Locate the cell with the specified text and output its (X, Y) center coordinate. 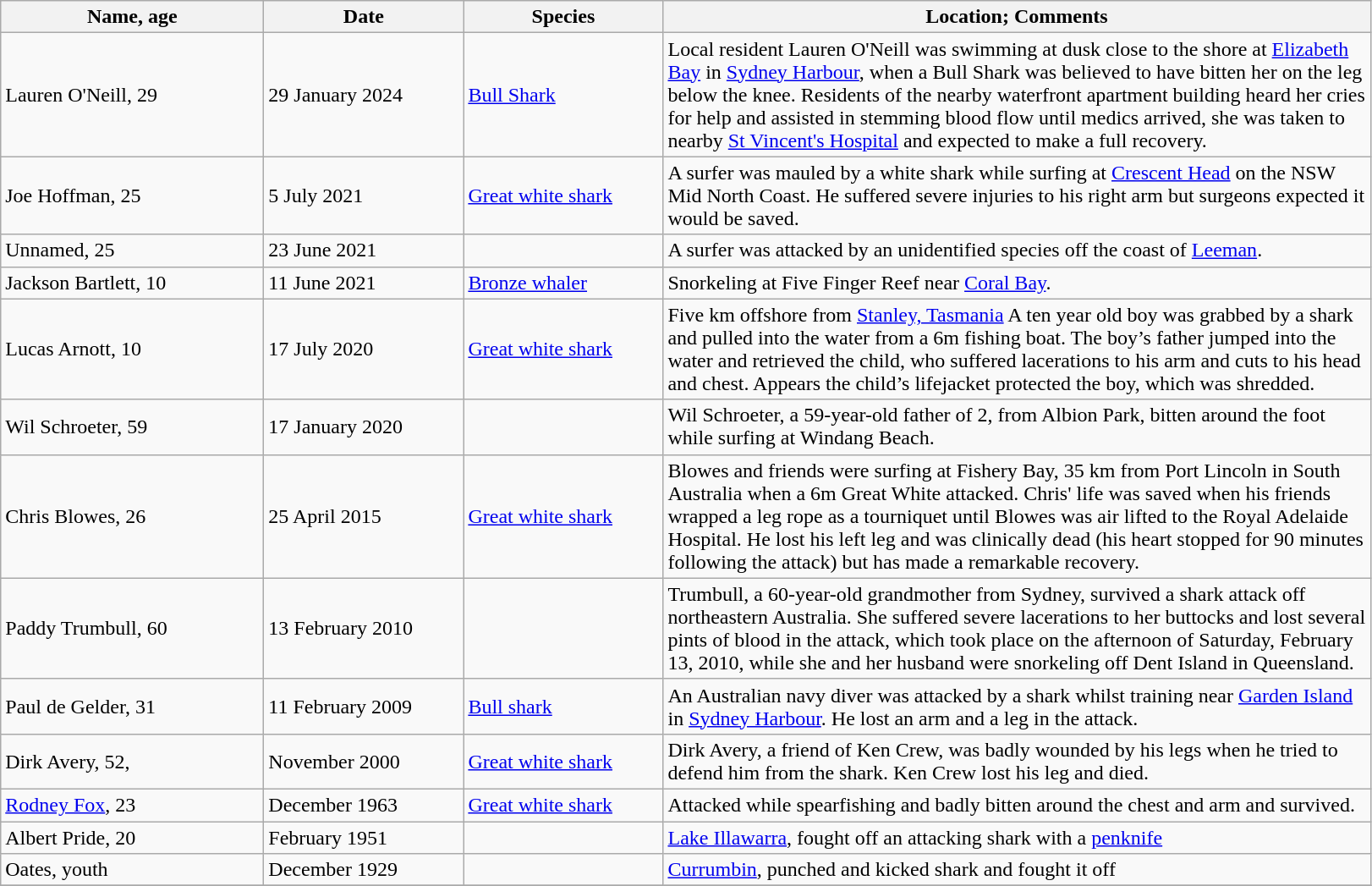
5 July 2021 (364, 195)
Oates, youth (132, 870)
Paddy Trumbull, 60 (132, 628)
Location; Comments (1017, 17)
Paul de Gelder, 31 (132, 706)
A surfer was attacked by an unidentified species off the coast of Leeman. (1017, 250)
17 January 2020 (364, 426)
11 February 2009 (364, 706)
Dirk Avery, a friend of Ken Crew, was badly wounded by his legs when he tried to defend him from the shark. Ken Crew lost his leg and died. (1017, 762)
Joe Hoffman, 25 (132, 195)
December 1963 (364, 805)
Snorkeling at Five Finger Reef near Coral Bay. (1017, 283)
Jackson Bartlett, 10 (132, 283)
Bronze whaler (563, 283)
Chris Blowes, 26 (132, 516)
Lauren O'Neill, 29 (132, 95)
Wil Schroeter, a 59-year-old father of 2, from Albion Park, bitten around the foot while surfing at Windang Beach. (1017, 426)
Unnamed, 25 (132, 250)
25 April 2015 (364, 516)
Wil Schroeter, 59 (132, 426)
November 2000 (364, 762)
An Australian navy diver was attacked by a shark whilst training near Garden Island in Sydney Harbour. He lost an arm and a leg in the attack. (1017, 706)
17 July 2020 (364, 349)
Attacked while spearfishing and badly bitten around the chest and arm and survived. (1017, 805)
Lucas Arnott, 10 (132, 349)
Bull Shark (563, 95)
29 January 2024 (364, 95)
Albert Pride, 20 (132, 837)
Currumbin, punched and kicked shark and fought it off (1017, 870)
February 1951 (364, 837)
23 June 2021 (364, 250)
Rodney Fox, 23 (132, 805)
11 June 2021 (364, 283)
13 February 2010 (364, 628)
December 1929 (364, 870)
Name, age (132, 17)
Dirk Avery, 52, (132, 762)
Species (563, 17)
Lake Illawarra, fought off an attacking shark with a penknife (1017, 837)
Bull shark (563, 706)
Date (364, 17)
